Extract the [X, Y] coordinate from the center of the cell holding the provided text.  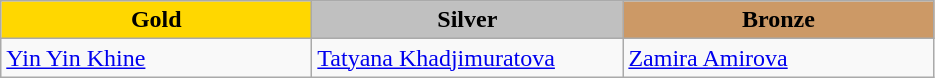
Tatyana Khadjimuratova [468, 58]
Gold [156, 20]
Zamira Amirova [778, 58]
Yin Yin Khine [156, 58]
Silver [468, 20]
Bronze [778, 20]
